Determine the (X, Y) coordinate at the center of the cell enclosing the given text.  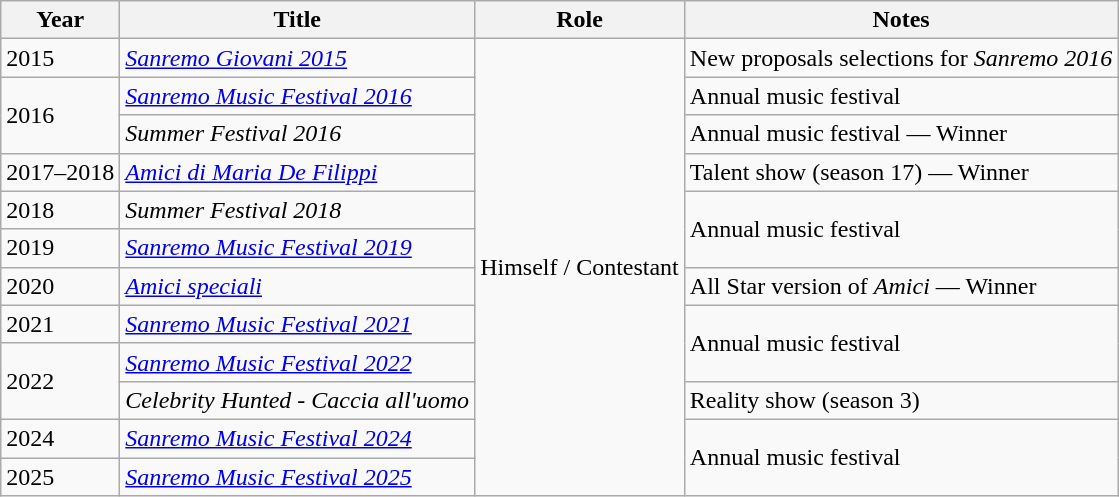
Talent show (season 17) — Winner (900, 172)
2017–2018 (60, 172)
Annual music festival — Winner (900, 134)
Role (580, 20)
Sanremo Music Festival 2021 (298, 324)
2021 (60, 324)
Sanremo Giovani 2015 (298, 58)
2022 (60, 381)
2015 (60, 58)
Sanremo Music Festival 2019 (298, 248)
Year (60, 20)
Celebrity Hunted - Caccia all'uomo (298, 400)
2025 (60, 477)
All Star version of Amici — Winner (900, 286)
Sanremo Music Festival 2024 (298, 438)
2024 (60, 438)
2018 (60, 210)
Notes (900, 20)
Himself / Contestant (580, 268)
Reality show (season 3) (900, 400)
Title (298, 20)
2016 (60, 115)
2020 (60, 286)
Sanremo Music Festival 2022 (298, 362)
Summer Festival 2018 (298, 210)
Amici di Maria De Filippi (298, 172)
2019 (60, 248)
Sanremo Music Festival 2016 (298, 96)
New proposals selections for Sanremo 2016 (900, 58)
Amici speciali (298, 286)
Sanremo Music Festival 2025 (298, 477)
Summer Festival 2016 (298, 134)
